Locate the cell with the specified text and output its (X, Y) center coordinate. 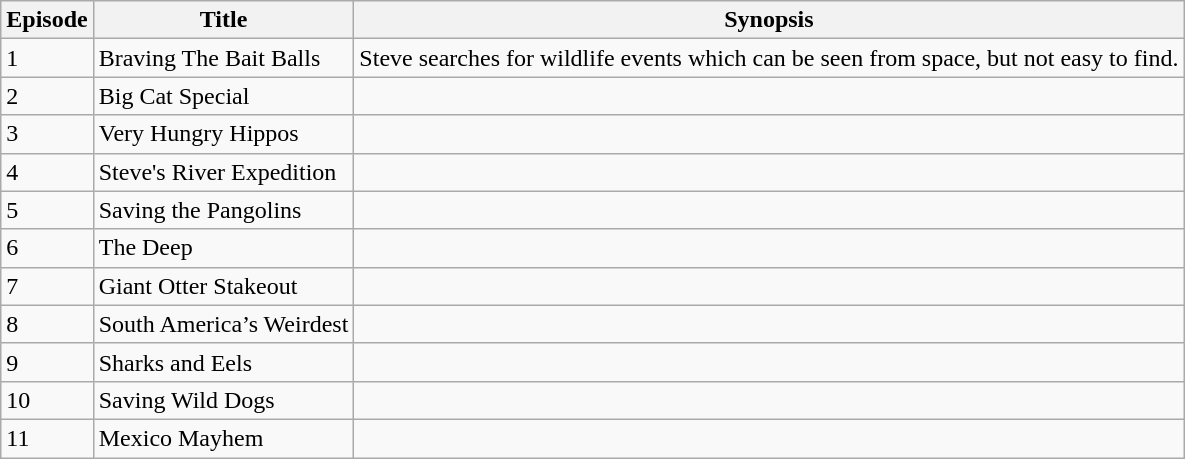
Saving the Pangolins (224, 210)
8 (47, 324)
9 (47, 362)
6 (47, 248)
South America’s Weirdest (224, 324)
Very Hungry Hippos (224, 134)
2 (47, 96)
Saving Wild Dogs (224, 400)
Episode (47, 20)
Steve's River Expedition (224, 172)
Title (224, 20)
Sharks and Eels (224, 362)
1 (47, 58)
5 (47, 210)
7 (47, 286)
10 (47, 400)
Mexico Mayhem (224, 438)
Giant Otter Stakeout (224, 286)
11 (47, 438)
The Deep (224, 248)
Synopsis (769, 20)
4 (47, 172)
Steve searches for wildlife events which can be seen from space, but not easy to find. (769, 58)
Braving The Bait Balls (224, 58)
Big Cat Special (224, 96)
3 (47, 134)
